Return the [X, Y] coordinate for the center point of the cell that contains the specified text.  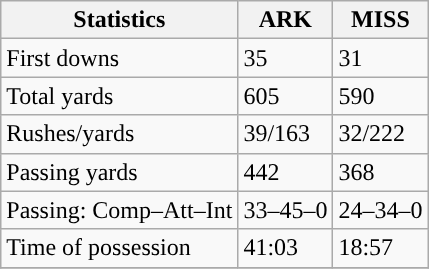
Statistics [120, 20]
18:57 [380, 248]
31 [380, 58]
Rushes/yards [120, 134]
35 [286, 58]
Total yards [120, 96]
605 [286, 96]
442 [286, 172]
MISS [380, 20]
24–34–0 [380, 210]
33–45–0 [286, 210]
32/222 [380, 134]
39/163 [286, 134]
368 [380, 172]
590 [380, 96]
41:03 [286, 248]
First downs [120, 58]
Passing: Comp–Att–Int [120, 210]
ARK [286, 20]
Passing yards [120, 172]
Time of possession [120, 248]
